Output the [x, y] coordinate of the center of the cell containing the given text.  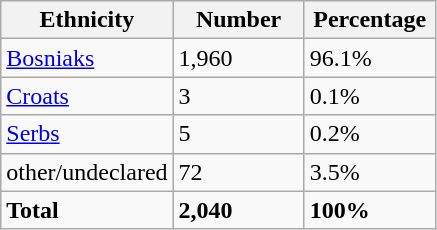
Total [87, 210]
Ethnicity [87, 20]
Serbs [87, 134]
Bosniaks [87, 58]
other/undeclared [87, 172]
Number [238, 20]
Croats [87, 96]
100% [370, 210]
3 [238, 96]
0.1% [370, 96]
72 [238, 172]
1,960 [238, 58]
2,040 [238, 210]
3.5% [370, 172]
96.1% [370, 58]
5 [238, 134]
Percentage [370, 20]
0.2% [370, 134]
